Identify which cell holds the provided text, then report its [X, Y] central coordinate. 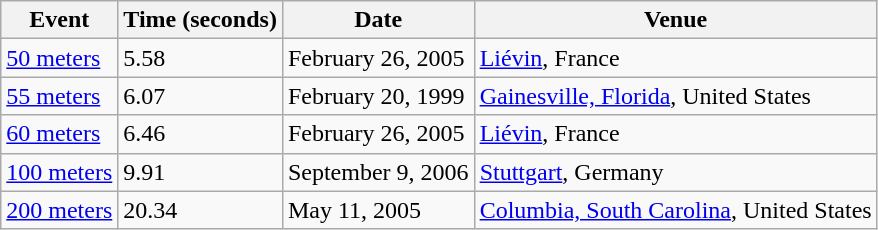
20.34 [200, 210]
50 meters [60, 58]
6.46 [200, 134]
6.07 [200, 96]
Stuttgart, Germany [676, 172]
60 meters [60, 134]
September 9, 2006 [378, 172]
200 meters [60, 210]
Venue [676, 20]
Columbia, South Carolina, United States [676, 210]
Date [378, 20]
February 20, 1999 [378, 96]
5.58 [200, 58]
9.91 [200, 172]
Time (seconds) [200, 20]
55 meters [60, 96]
Gainesville, Florida, United States [676, 96]
May 11, 2005 [378, 210]
100 meters [60, 172]
Event [60, 20]
